For the text-containing cell, return its midpoint in (X, Y) coordinate format. 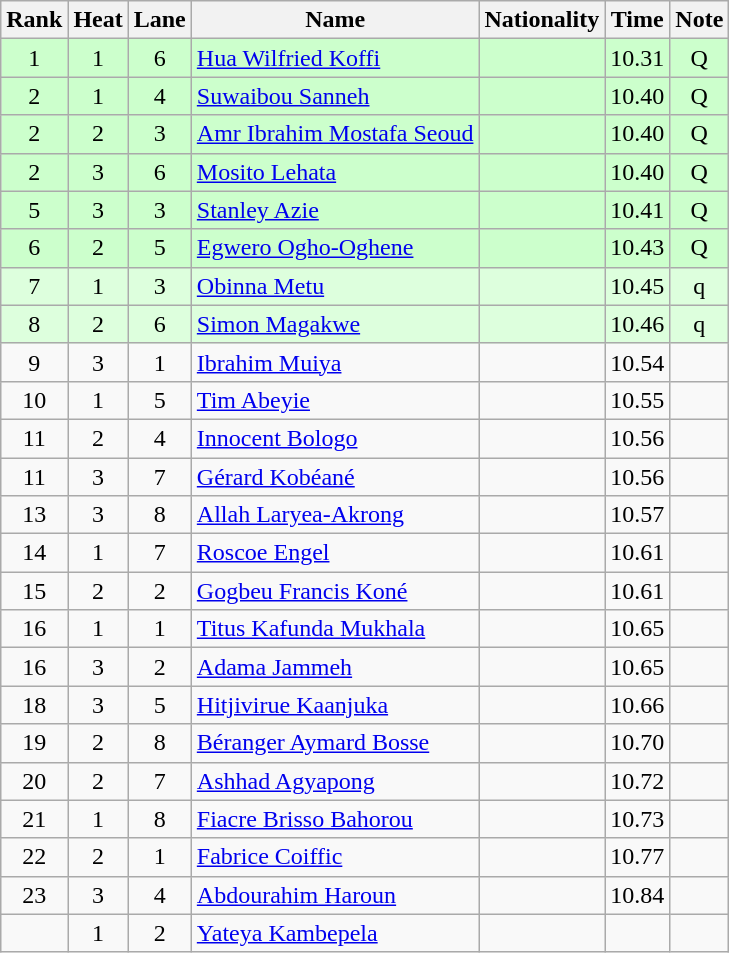
Name (335, 20)
Gogbeu Francis Koné (335, 591)
Time (638, 20)
Adama Jammeh (335, 667)
10.31 (638, 58)
10.43 (638, 248)
Abdourahim Haroun (335, 895)
Simon Magakwe (335, 324)
Heat (98, 20)
Stanley Azie (335, 210)
Rank (34, 20)
10.45 (638, 286)
Gérard Kobéané (335, 477)
10.70 (638, 743)
10.41 (638, 210)
Suwaibou Sanneh (335, 96)
Tim Abeyie (335, 400)
Lane (160, 20)
Note (700, 20)
10.73 (638, 819)
Fabrice Coiffic (335, 857)
15 (34, 591)
Allah Laryea-Akrong (335, 515)
13 (34, 515)
10.72 (638, 781)
19 (34, 743)
Fiacre Brisso Bahorou (335, 819)
Mosito Lehata (335, 172)
10.77 (638, 857)
10.55 (638, 400)
Titus Kafunda Mukhala (335, 629)
18 (34, 705)
Ashhad Agyapong (335, 781)
Béranger Aymard Bosse (335, 743)
23 (34, 895)
Hitjivirue Kaanjuka (335, 705)
10.54 (638, 362)
10.84 (638, 895)
Innocent Bologo (335, 438)
10.66 (638, 705)
Ibrahim Muiya (335, 362)
Yateya Kambepela (335, 933)
Obinna Metu (335, 286)
Amr Ibrahim Mostafa Seoud (335, 134)
20 (34, 781)
Roscoe Engel (335, 553)
14 (34, 553)
9 (34, 362)
10.57 (638, 515)
Nationality (542, 20)
Hua Wilfried Koffi (335, 58)
22 (34, 857)
21 (34, 819)
Egwero Ogho-Oghene (335, 248)
10 (34, 400)
10.46 (638, 324)
